Find where the given text appears and provide that cell's center as [X, Y] coordinate. 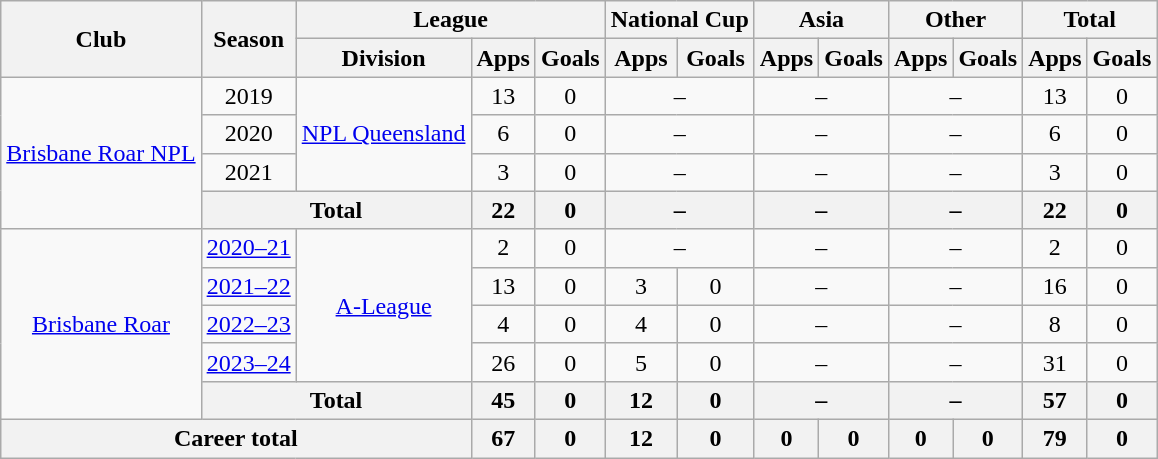
League [450, 20]
A-League [384, 305]
Brisbane Roar [101, 324]
2022–23 [248, 324]
Division [384, 58]
Season [248, 39]
2020 [248, 134]
Club [101, 39]
NPL Queensland [384, 134]
Career total [236, 438]
2019 [248, 96]
31 [1055, 362]
Brisbane Roar NPL [101, 153]
2021 [248, 172]
2023–24 [248, 362]
79 [1055, 438]
67 [503, 438]
5 [641, 362]
2020–21 [248, 248]
45 [503, 400]
Asia [821, 20]
National Cup [680, 20]
2021–22 [248, 286]
16 [1055, 286]
26 [503, 362]
Other [955, 20]
8 [1055, 324]
57 [1055, 400]
